Identify which cell holds the provided text, then report its [X, Y] central coordinate. 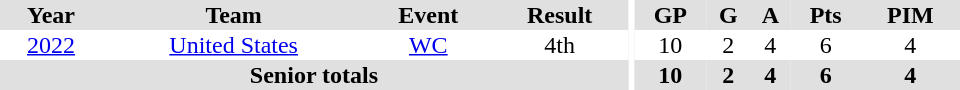
Event [428, 15]
PIM [910, 15]
Senior totals [314, 75]
2022 [51, 45]
Team [234, 15]
GP [670, 15]
G [728, 15]
A [770, 15]
Year [51, 15]
United States [234, 45]
Pts [826, 15]
WC [428, 45]
Result [560, 15]
4th [560, 45]
